Provide the (X, Y) coordinate of the cell's center where the given text is located.  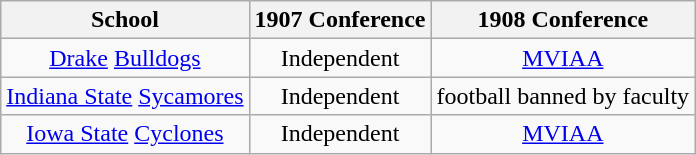
Iowa State Cyclones (125, 134)
School (125, 20)
Drake Bulldogs (125, 58)
1907 Conference (340, 20)
1908 Conference (563, 20)
Indiana State Sycamores (125, 96)
football banned by faculty (563, 96)
